Determine the [x, y] coordinate at the center of the cell enclosing the given text.  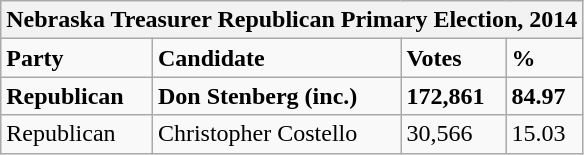
Votes [454, 58]
Don Stenberg (inc.) [276, 96]
15.03 [544, 134]
84.97 [544, 96]
172,861 [454, 96]
30,566 [454, 134]
Nebraska Treasurer Republican Primary Election, 2014 [292, 20]
Candidate [276, 58]
Christopher Costello [276, 134]
Party [77, 58]
% [544, 58]
